Find where the given text appears and provide that cell's center as (X, Y) coordinate. 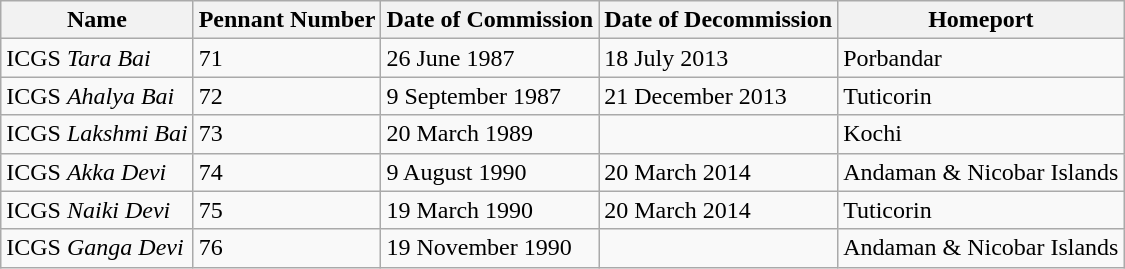
Porbandar (981, 58)
Kochi (981, 134)
ICGS Naiki Devi (97, 210)
ICGS Ganga Devi (97, 248)
ICGS Tara Bai (97, 58)
ICGS Lakshmi Bai (97, 134)
76 (287, 248)
Pennant Number (287, 20)
75 (287, 210)
72 (287, 96)
Date of Commission (490, 20)
Name (97, 20)
26 June 1987 (490, 58)
19 March 1990 (490, 210)
19 November 1990 (490, 248)
9 September 1987 (490, 96)
73 (287, 134)
Date of Decommission (718, 20)
18 July 2013 (718, 58)
21 December 2013 (718, 96)
9 August 1990 (490, 172)
ICGS Akka Devi (97, 172)
71 (287, 58)
ICGS Ahalya Bai (97, 96)
20 March 1989 (490, 134)
Homeport (981, 20)
74 (287, 172)
